Return [X, Y] of the center of cell containing provided text 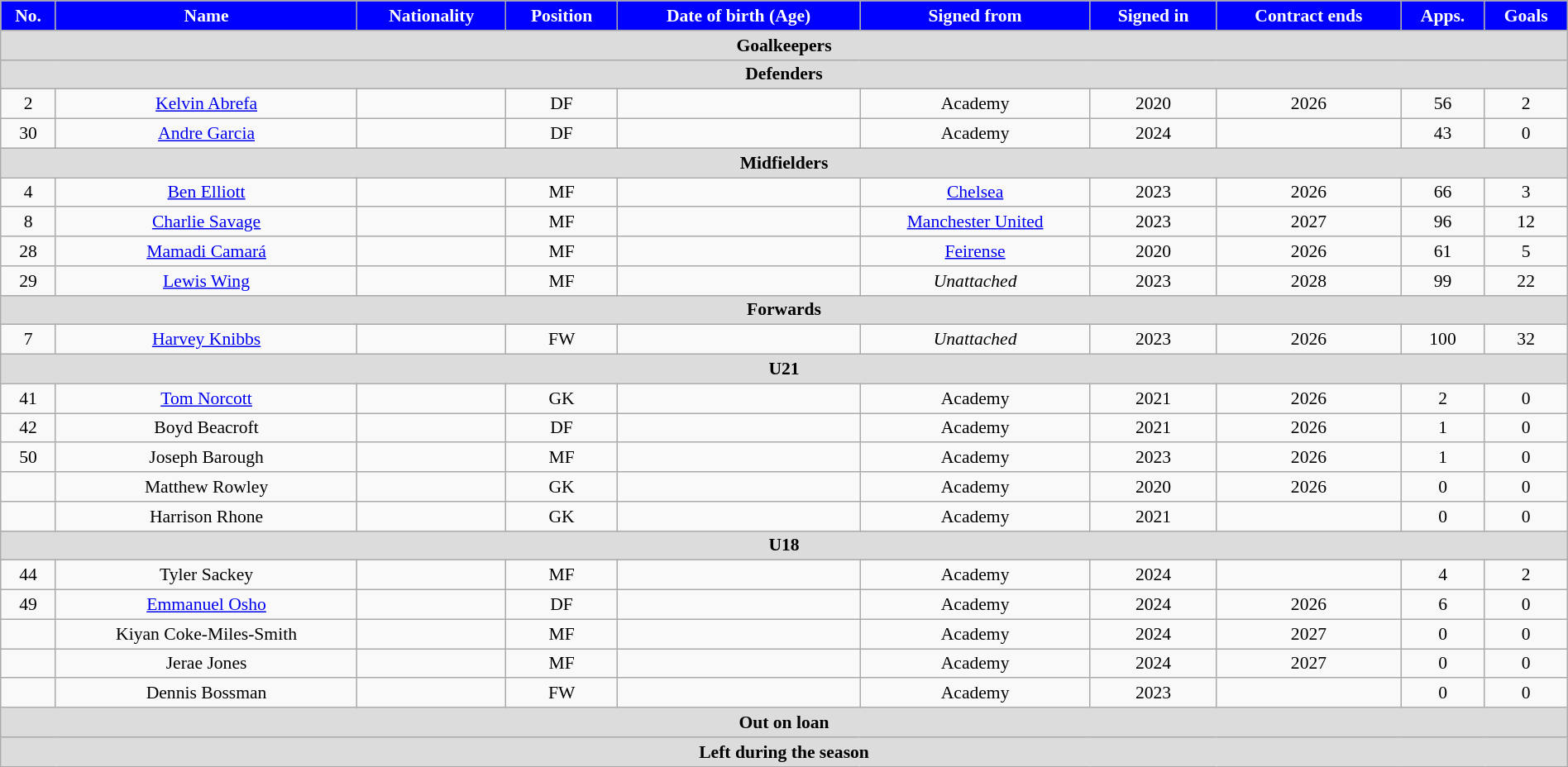
42 [28, 428]
U21 [784, 369]
43 [1442, 134]
Jerae Jones [206, 664]
6 [1442, 605]
61 [1442, 251]
Ben Elliott [206, 193]
66 [1442, 193]
Boyd Beacroft [206, 428]
96 [1442, 222]
44 [28, 575]
8 [28, 222]
2028 [1308, 281]
Position [562, 16]
3 [1526, 193]
Manchester United [975, 222]
Goals [1526, 16]
100 [1442, 340]
Contract ends [1308, 16]
30 [28, 134]
12 [1526, 222]
Andre Garcia [206, 134]
56 [1442, 104]
Chelsea [975, 193]
5 [1526, 251]
Nationality [432, 16]
99 [1442, 281]
Date of birth (Age) [739, 16]
50 [28, 458]
Left during the season [784, 752]
Tom Norcott [206, 398]
Kiyan Coke-Miles-Smith [206, 634]
7 [28, 340]
Tyler Sackey [206, 575]
49 [28, 605]
Forwards [784, 310]
Mamadi Camará [206, 251]
Midfielders [784, 163]
Signed from [975, 16]
Signed in [1153, 16]
29 [28, 281]
Goalkeepers [784, 45]
Out on loan [784, 722]
22 [1526, 281]
Emmanuel Osho [206, 605]
Harrison Rhone [206, 517]
28 [28, 251]
41 [28, 398]
U18 [784, 545]
Kelvin Abrefa [206, 104]
Apps. [1442, 16]
Name [206, 16]
Lewis Wing [206, 281]
Feirense [975, 251]
32 [1526, 340]
No. [28, 16]
Dennis Bossman [206, 693]
Harvey Knibbs [206, 340]
Charlie Savage [206, 222]
Matthew Rowley [206, 487]
Joseph Barough [206, 458]
Defenders [784, 74]
